Find where the given text appears and provide that cell's center as (x, y) coordinate. 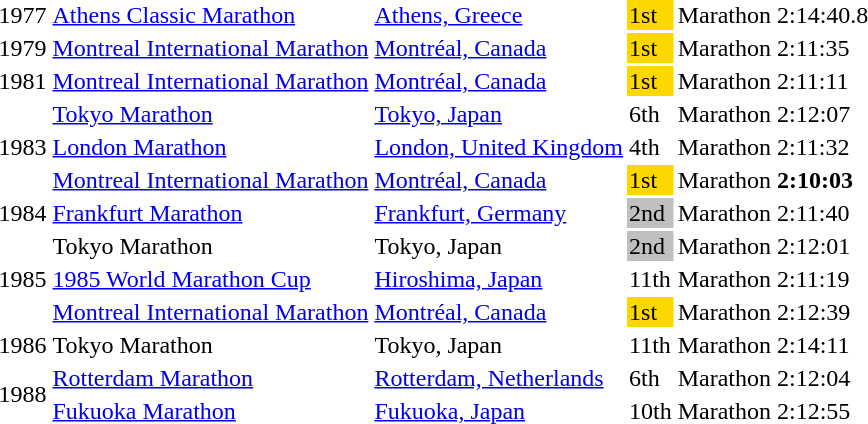
1985 World Marathon Cup (210, 279)
Frankfurt, Germany (499, 213)
Rotterdam, Netherlands (499, 378)
Rotterdam Marathon (210, 378)
Athens Classic Marathon (210, 15)
London, United Kingdom (499, 147)
Hiroshima, Japan (499, 279)
Athens, Greece (499, 15)
London Marathon (210, 147)
Frankfurt Marathon (210, 213)
4th (651, 147)
